Output the (X, Y) coordinate of the center of the cell containing the given text.  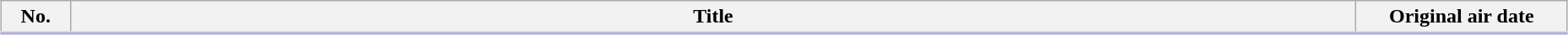
No. (35, 17)
Original air date (1462, 17)
Title (713, 17)
